Pinpoint the cell where the given text exists, returning its [x, y] midpoint coordinate. 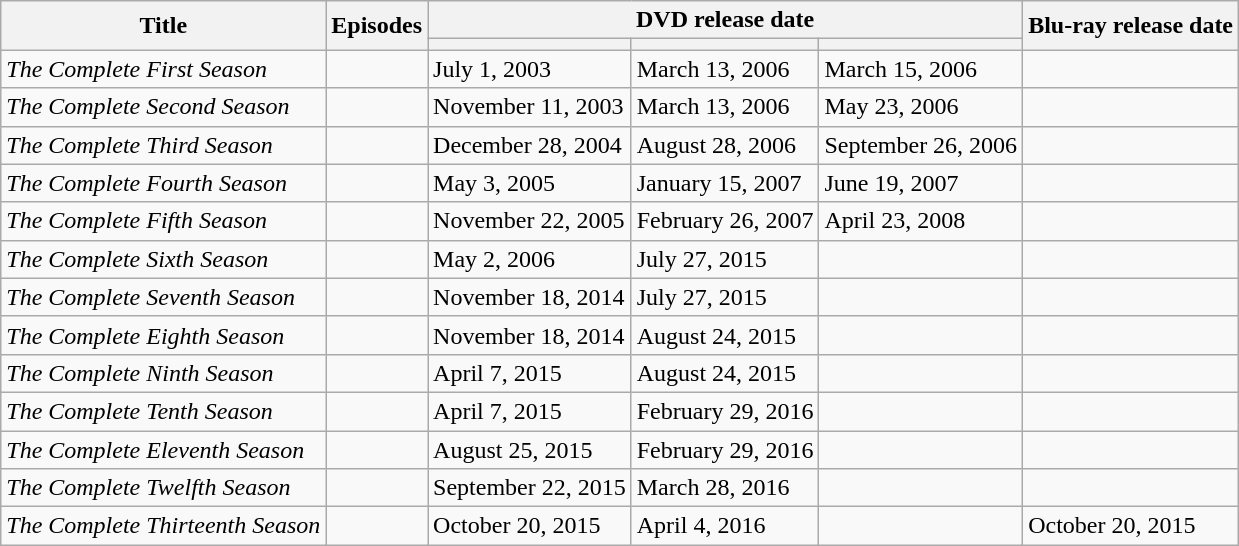
November 22, 2005 [530, 221]
The Complete Eighth Season [164, 335]
April 23, 2008 [921, 221]
June 19, 2007 [921, 183]
May 23, 2006 [921, 107]
March 28, 2016 [725, 488]
The Complete Eleventh Season [164, 449]
December 28, 2004 [530, 145]
Title [164, 26]
August 25, 2015 [530, 449]
May 2, 2006 [530, 259]
February 26, 2007 [725, 221]
The Complete Third Season [164, 145]
August 28, 2006 [725, 145]
January 15, 2007 [725, 183]
March 15, 2006 [921, 69]
Blu-ray release date [1131, 26]
November 11, 2003 [530, 107]
The Complete Seventh Season [164, 297]
April 4, 2016 [725, 526]
May 3, 2005 [530, 183]
The Complete Fourth Season [164, 183]
The Complete Thirteenth Season [164, 526]
The Complete Sixth Season [164, 259]
July 1, 2003 [530, 69]
The Complete Ninth Season [164, 373]
September 26, 2006 [921, 145]
Episodes [377, 26]
The Complete Tenth Season [164, 411]
The Complete Second Season [164, 107]
The Complete Twelfth Season [164, 488]
The Complete Fifth Season [164, 221]
The Complete First Season [164, 69]
September 22, 2015 [530, 488]
DVD release date [726, 20]
